Search for the cell housing the specified text and yield its [x, y] center coordinate. 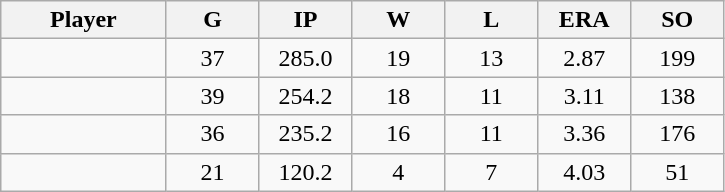
4 [398, 172]
199 [678, 58]
G [212, 20]
285.0 [306, 58]
13 [492, 58]
7 [492, 172]
37 [212, 58]
18 [398, 96]
254.2 [306, 96]
3.11 [584, 96]
39 [212, 96]
21 [212, 172]
16 [398, 134]
3.36 [584, 134]
IP [306, 20]
120.2 [306, 172]
Player [84, 20]
19 [398, 58]
SO [678, 20]
L [492, 20]
235.2 [306, 134]
176 [678, 134]
36 [212, 134]
2.87 [584, 58]
138 [678, 96]
4.03 [584, 172]
51 [678, 172]
W [398, 20]
ERA [584, 20]
